Return the (x, y) coordinate for the center point of the cell that contains the specified text.  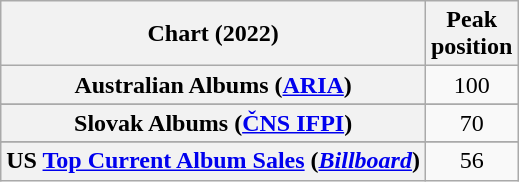
100 (471, 85)
Chart (2022) (214, 34)
US Top Current Album Sales (Billboard) (214, 161)
70 (471, 123)
56 (471, 161)
Slovak Albums (ČNS IFPI) (214, 123)
Australian Albums (ARIA) (214, 85)
Peakposition (471, 34)
